Provide the (x, y) coordinate of the cell's center where the given text is located.  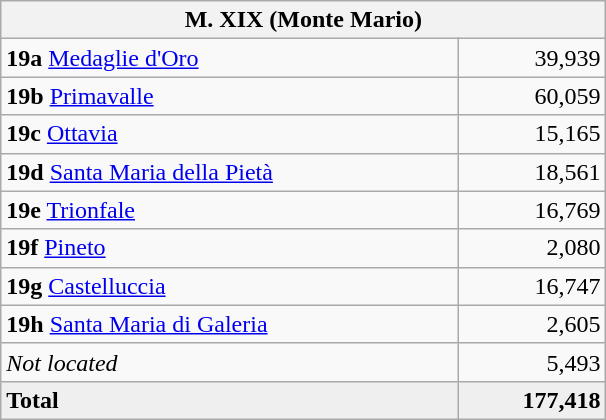
Not located (230, 362)
177,418 (532, 400)
19c Ottavia (230, 134)
60,059 (532, 96)
15,165 (532, 134)
19b Primavalle (230, 96)
16,747 (532, 286)
19e Trionfale (230, 210)
M. XIX (Monte Mario) (304, 20)
Total (230, 400)
19g Castelluccia (230, 286)
19a Medaglie d'Oro (230, 58)
39,939 (532, 58)
2,605 (532, 324)
5,493 (532, 362)
19h Santa Maria di Galeria (230, 324)
16,769 (532, 210)
18,561 (532, 172)
2,080 (532, 248)
19f Pineto (230, 248)
19d Santa Maria della Pietà (230, 172)
